Identify which cell holds the provided text, then report its (x, y) central coordinate. 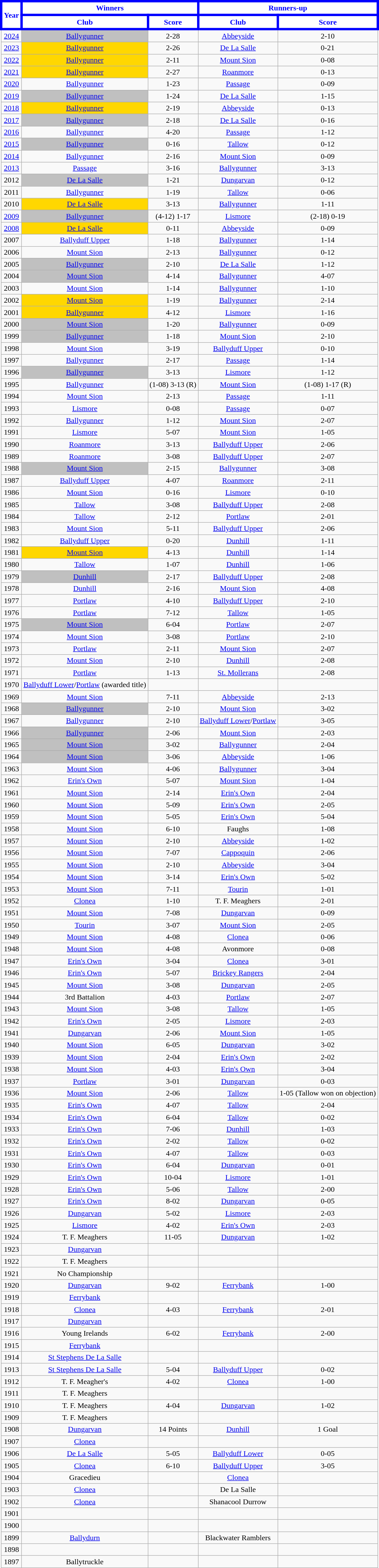
5-09 (173, 805)
2-19 (173, 108)
1912 (11, 1381)
1940 (11, 1045)
Gracedieu (85, 1477)
Blackwater Ramblers (238, 1538)
1-16 (328, 312)
1921 (11, 1273)
2016 (11, 132)
1904 (11, 1477)
1-03 (328, 1129)
2014 (11, 156)
1942 (11, 1021)
1 Goal (328, 1429)
1990 (11, 444)
1906 (11, 1453)
1992 (11, 420)
1925 (11, 1225)
1997 (11, 360)
2013 (11, 168)
1946 (11, 973)
2004 (11, 276)
10-04 (173, 1177)
1911 (11, 1393)
1944 (11, 997)
3-07 (173, 925)
2-26 (173, 48)
Young Irelands (85, 1333)
7-07 (173, 853)
1968 (11, 709)
1909 (11, 1417)
1962 (11, 781)
1934 (11, 1117)
1918 (11, 1310)
1905 (11, 1465)
7-12 (173, 613)
2001 (11, 312)
4-14 (173, 276)
1965 (11, 745)
5-06 (173, 1189)
1959 (11, 817)
1964 (11, 757)
0-07 (328, 408)
1931 (11, 1153)
1971 (11, 673)
1988 (11, 468)
2022 (11, 60)
Ballyduff Lower/Portlaw (238, 721)
2-27 (173, 72)
7-08 (173, 913)
8-02 (173, 1201)
1903 (11, 1489)
1980 (11, 565)
3-06 (173, 757)
1951 (11, 913)
1994 (11, 396)
14 Points (173, 1429)
1952 (11, 901)
1975 (11, 625)
1961 (11, 793)
4-06 (173, 769)
1935 (11, 1105)
1950 (11, 925)
2020 (11, 84)
1933 (11, 1129)
3-19 (173, 348)
1914 (11, 1357)
1993 (11, 408)
1995 (11, 384)
1902 (11, 1501)
4-04 (173, 1405)
4-20 (173, 132)
2002 (11, 300)
2008 (11, 228)
1957 (11, 841)
1920 (11, 1285)
1941 (11, 1033)
1960 (11, 805)
1939 (11, 1057)
1989 (11, 456)
1915 (11, 1345)
2011 (11, 192)
2006 (11, 252)
1949 (11, 937)
0-01 (328, 1165)
2010 (11, 204)
1936 (11, 1093)
1901 (11, 1514)
1913 (11, 1369)
2018 (11, 108)
1-08 (328, 829)
2005 (11, 264)
St. Mollerans (238, 673)
1996 (11, 372)
2017 (11, 120)
3-16 (173, 168)
1982 (11, 541)
3rd Battalion (85, 997)
1916 (11, 1333)
1970 (11, 685)
1897 (11, 1562)
1898 (11, 1550)
1929 (11, 1177)
1917 (11, 1322)
0-20 (173, 541)
1-20 (173, 324)
Cappoquin (238, 853)
1991 (11, 432)
0-21 (328, 48)
Ballyduff Lower (238, 1453)
1986 (11, 492)
1908 (11, 1429)
5-11 (173, 528)
11-05 (173, 1237)
1983 (11, 528)
1919 (11, 1297)
(1-08) 1-17 (R) (328, 384)
4-12 (173, 312)
1969 (11, 697)
Ballytruckle (85, 1562)
(2-18) 0-19 (328, 216)
1923 (11, 1249)
2-18 (173, 120)
(1-08) 3-13 (R) (173, 384)
1907 (11, 1441)
Ballydurn (85, 1538)
2023 (11, 48)
1948 (11, 949)
1953 (11, 889)
1-05 (Tallow won on objection) (328, 1093)
1899 (11, 1538)
1999 (11, 336)
1-04 (328, 781)
1966 (11, 733)
2015 (11, 144)
1976 (11, 613)
1932 (11, 1141)
1973 (11, 649)
1984 (11, 516)
2007 (11, 240)
9-02 (173, 1285)
1978 (11, 589)
7-06 (173, 1129)
1938 (11, 1069)
1956 (11, 853)
1928 (11, 1189)
1-07 (173, 565)
Avonmore (238, 949)
1926 (11, 1213)
4-13 (173, 553)
Brickey Rangers (238, 973)
1937 (11, 1081)
1981 (11, 553)
1972 (11, 661)
Faughs (238, 829)
1947 (11, 961)
6-02 (173, 1333)
1963 (11, 769)
1979 (11, 577)
1-21 (173, 180)
1-24 (173, 96)
1958 (11, 829)
1987 (11, 480)
2019 (11, 96)
1943 (11, 1009)
Runners-up (288, 8)
1922 (11, 1261)
1900 (11, 1526)
2024 (11, 35)
1910 (11, 1405)
6-05 (173, 1045)
2-12 (173, 516)
1954 (11, 877)
No Championship (85, 1273)
1930 (11, 1165)
0-11 (173, 228)
1955 (11, 865)
1924 (11, 1237)
2003 (11, 288)
2-15 (173, 468)
1977 (11, 601)
1985 (11, 504)
4-10 (173, 601)
1974 (11, 637)
Winners (110, 8)
Ballyduff Lower/Portlaw (awarded title) (85, 685)
1945 (11, 985)
T. F. Meagher's (85, 1381)
1927 (11, 1201)
1-15 (328, 96)
2021 (11, 72)
1967 (11, 721)
Shanacool Durrow (238, 1501)
2-28 (173, 35)
Year (11, 15)
1-23 (173, 84)
2009 (11, 216)
1-13 (173, 673)
1998 (11, 348)
2000 (11, 324)
2012 (11, 180)
(4-12) 1-17 (173, 216)
3-14 (173, 877)
